Output the (x, y) coordinate of the center of the cell containing the given text.  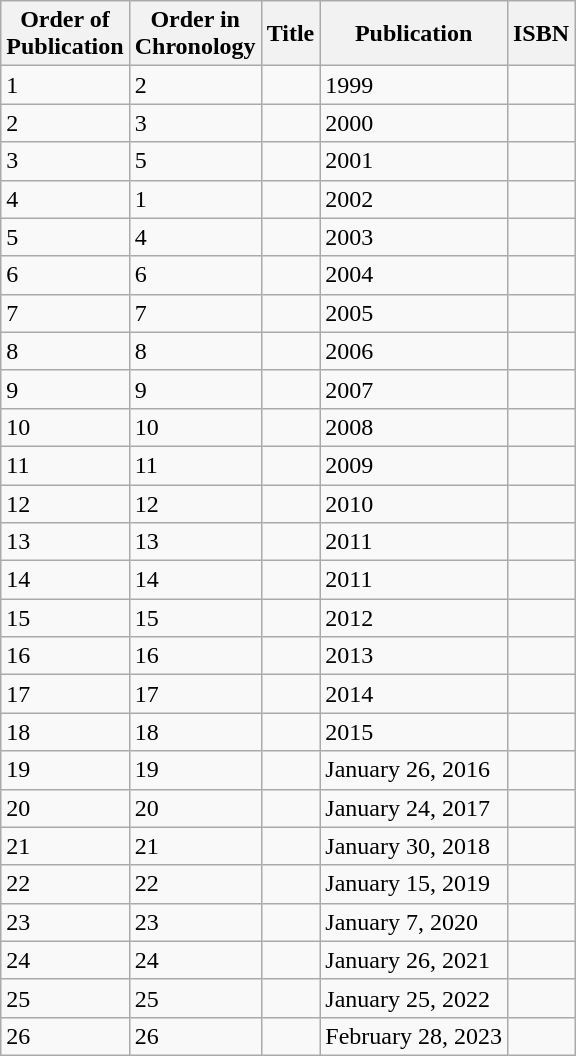
January 26, 2021 (414, 960)
2000 (414, 123)
2014 (414, 694)
January 26, 2016 (414, 770)
2005 (414, 313)
2008 (414, 427)
January 15, 2019 (414, 884)
2012 (414, 618)
February 28, 2023 (414, 1036)
2010 (414, 503)
January 25, 2022 (414, 998)
Order ofPublication (65, 34)
January 30, 2018 (414, 846)
2001 (414, 161)
1999 (414, 85)
Publication (414, 34)
January 7, 2020 (414, 922)
2003 (414, 237)
2015 (414, 732)
2013 (414, 656)
2007 (414, 389)
2006 (414, 351)
2002 (414, 199)
January 24, 2017 (414, 808)
Title (290, 34)
ISBN (540, 34)
2009 (414, 465)
2004 (414, 275)
Order inChronology (195, 34)
